Extract the [X, Y] coordinate from the center of the cell holding the provided text.  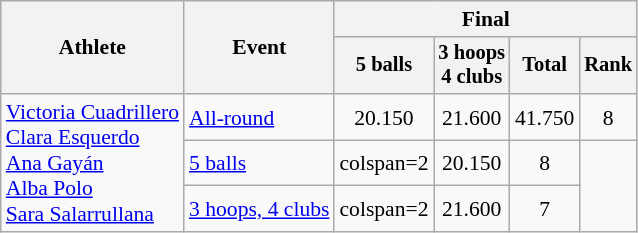
3 hoops, 4 clubs [259, 209]
Event [259, 48]
41.750 [544, 117]
All-round [259, 117]
3 hoops4 clubs [472, 66]
Final [486, 19]
7 [544, 209]
Rank [608, 66]
Victoria CuadrilleroClara EsquerdoAna GayánAlba PoloSara Salarrullana [92, 163]
Total [544, 66]
Athlete [92, 48]
